Pinpoint the cell where the given text exists, returning its [x, y] midpoint coordinate. 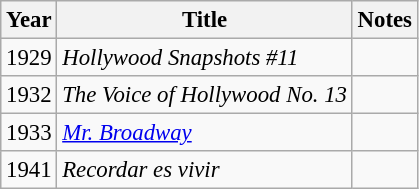
1929 [29, 58]
Hollywood Snapshots #11 [204, 58]
Recordar es vivir [204, 170]
1932 [29, 95]
Year [29, 20]
1941 [29, 170]
Mr. Broadway [204, 133]
The Voice of Hollywood No. 13 [204, 95]
1933 [29, 133]
Notes [384, 20]
Title [204, 20]
